Locate the cell with the specified text and output its [X, Y] center coordinate. 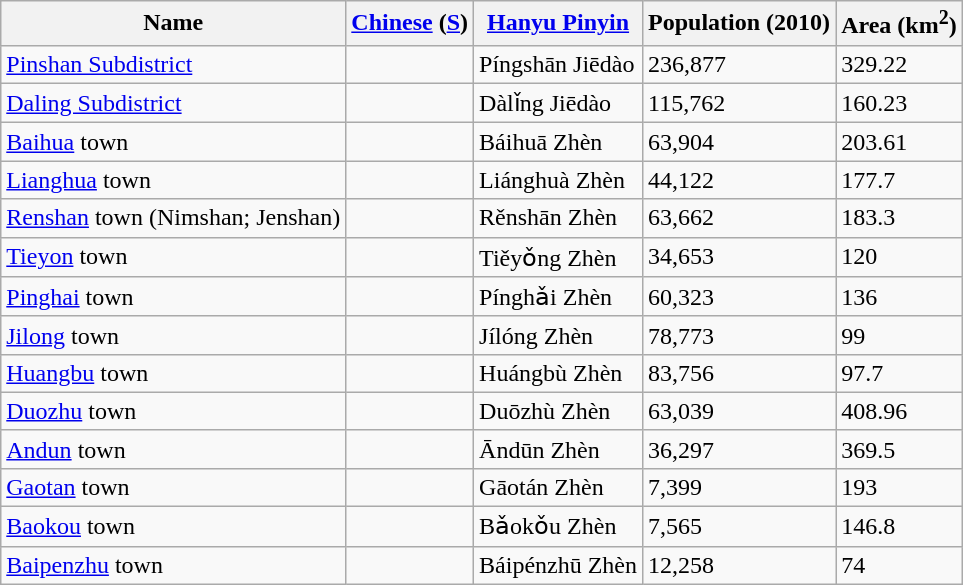
34,653 [740, 257]
115,762 [740, 103]
83,756 [740, 373]
146.8 [900, 527]
Gaotan town [174, 487]
Huangbu town [174, 373]
177.7 [900, 180]
Āndūn Zhèn [558, 449]
Tiěyǒng Zhèn [558, 257]
36,297 [740, 449]
Lianghua town [174, 180]
203.61 [900, 142]
Jilong town [174, 335]
60,323 [740, 297]
Pinghai town [174, 297]
183.3 [900, 218]
78,773 [740, 335]
Name [174, 24]
Báihuā Zhèn [558, 142]
Huángbù Zhèn [558, 373]
44,122 [740, 180]
7,399 [740, 487]
Hanyu Pinyin [558, 24]
12,258 [740, 565]
193 [900, 487]
Pinshan Subdistrict [174, 64]
Area (km2) [900, 24]
120 [900, 257]
Dàlǐng Jiēdào [558, 103]
99 [900, 335]
Population (2010) [740, 24]
Chinese (S) [410, 24]
Baokou town [174, 527]
236,877 [740, 64]
Andun town [174, 449]
63,904 [740, 142]
Baihua town [174, 142]
160.23 [900, 103]
Renshan town (Nimshan; Jenshan) [174, 218]
63,662 [740, 218]
63,039 [740, 411]
Gāotán Zhèn [558, 487]
369.5 [900, 449]
408.96 [900, 411]
Píngshān Jiēdào [558, 64]
329.22 [900, 64]
Baipenzhu town [174, 565]
Daling Subdistrict [174, 103]
Bǎokǒu Zhèn [558, 527]
Duozhu town [174, 411]
Pínghǎi Zhèn [558, 297]
136 [900, 297]
97.7 [900, 373]
Rěnshān Zhèn [558, 218]
Báipénzhū Zhèn [558, 565]
7,565 [740, 527]
Tieyon town [174, 257]
Duōzhù Zhèn [558, 411]
Jílóng Zhèn [558, 335]
Liánghuà Zhèn [558, 180]
74 [900, 565]
